Locate the cell with the specified text and output its [X, Y] center coordinate. 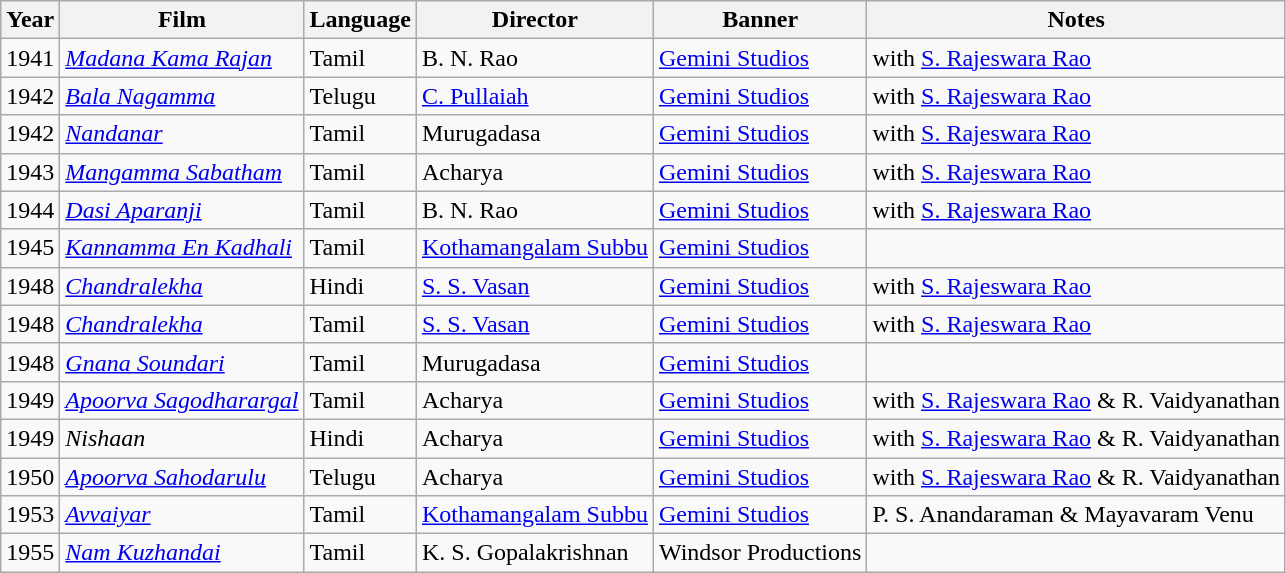
Dasi Aparanji [182, 210]
Nam Kuzhandai [182, 553]
Kannamma En Kadhali [182, 248]
K. S. Gopalakrishnan [534, 553]
Bala Nagamma [182, 96]
Mangamma Sabatham [182, 172]
Language [360, 20]
Banner [760, 20]
Apoorva Sagodharargal [182, 400]
Nishaan [182, 438]
Year [30, 20]
Film [182, 20]
1950 [30, 477]
Director [534, 20]
C. Pullaiah [534, 96]
1943 [30, 172]
Madana Kama Rajan [182, 58]
Notes [1076, 20]
1945 [30, 248]
Gnana Soundari [182, 362]
Nandanar [182, 134]
1953 [30, 515]
Avvaiyar [182, 515]
1941 [30, 58]
1944 [30, 210]
1955 [30, 553]
Apoorva Sahodarulu [182, 477]
Windsor Productions [760, 553]
P. S. Anandaraman & Mayavaram Venu [1076, 515]
